For the text-containing cell, return its midpoint in (X, Y) coordinate format. 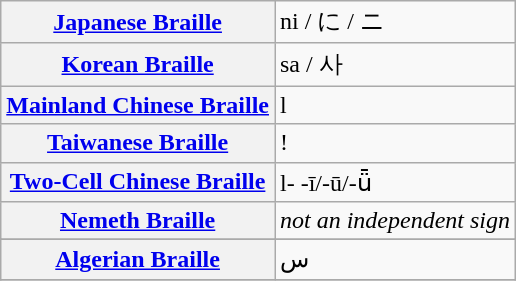
ni / に / ニ (394, 22)
Algerian Braille (138, 260)
! (394, 143)
not an independent sign (394, 221)
Taiwanese Braille (138, 143)
l (394, 105)
Nemeth Braille (138, 221)
س ‎ (394, 260)
l- -ī/-ū/-ǖ (394, 182)
Mainland Chinese Braille (138, 105)
Two-Cell Chinese Braille (138, 182)
Korean Braille (138, 64)
Japanese Braille (138, 22)
sa / 사 (394, 64)
